Provide the (x, y) coordinate of the cell's center where the given text is located.  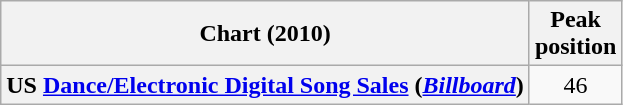
US Dance/Electronic Digital Song Sales (Billboard) (266, 85)
46 (575, 85)
Chart (2010) (266, 34)
Peakposition (575, 34)
